Determine the [x, y] coordinate at the center of the cell enclosing the given text.  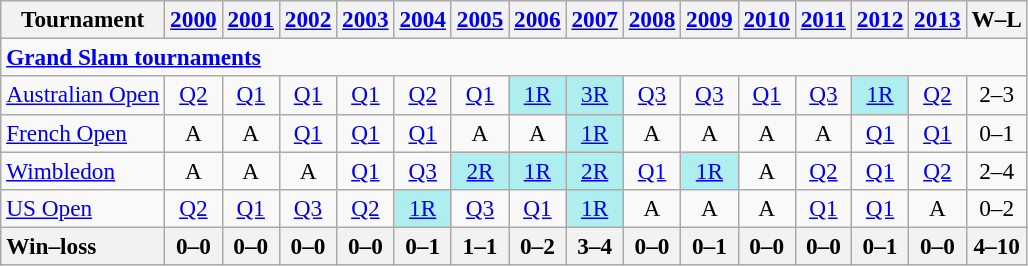
Wimbledon [83, 170]
2011 [823, 19]
2–3 [996, 95]
W–L [996, 19]
2001 [250, 19]
2002 [308, 19]
Tournament [83, 19]
1–1 [480, 246]
2010 [766, 19]
Win–loss [83, 246]
3R [594, 95]
French Open [83, 133]
4–10 [996, 246]
2012 [880, 19]
2000 [194, 19]
2007 [594, 19]
3–4 [594, 246]
US Open [83, 208]
2008 [652, 19]
Australian Open [83, 95]
2003 [366, 19]
2004 [422, 19]
Grand Slam tournaments [514, 57]
2009 [710, 19]
2013 [938, 19]
2006 [538, 19]
2005 [480, 19]
2–4 [996, 170]
